Identify which cell holds the provided text, then report its (X, Y) central coordinate. 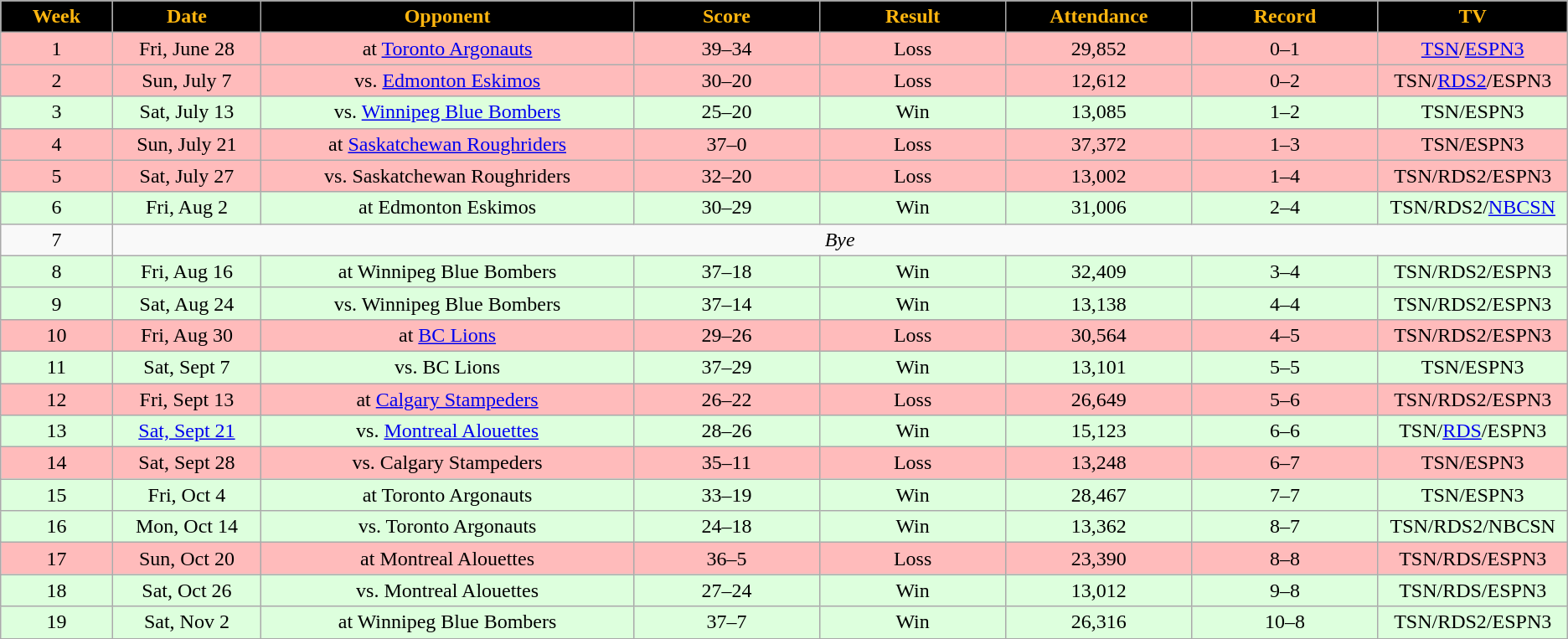
14 (57, 463)
3 (57, 112)
30,564 (1099, 335)
Fri, Aug 30 (187, 335)
Fri, Sept 13 (187, 399)
26,649 (1099, 399)
17 (57, 559)
Sun, July 7 (187, 80)
1 (57, 49)
28–26 (726, 431)
Date (187, 17)
29,852 (1099, 49)
Record (1285, 17)
Result (912, 17)
Sun, July 21 (187, 144)
TV (1473, 17)
Sat, Oct 26 (187, 590)
16 (57, 527)
13,085 (1099, 112)
Sat, July 13 (187, 112)
15 (57, 495)
Sat, Aug 24 (187, 303)
28,467 (1099, 495)
Sun, Oct 20 (187, 559)
27–24 (726, 590)
37,372 (1099, 144)
25–20 (726, 112)
35–11 (726, 463)
24–18 (726, 527)
vs. Saskatchewan Roughriders (447, 176)
13,248 (1099, 463)
Fri, Oct 4 (187, 495)
26,316 (1099, 622)
vs. Calgary Stampeders (447, 463)
9 (57, 303)
30–20 (726, 80)
33–19 (726, 495)
32,409 (1099, 271)
10–8 (1285, 622)
6–7 (1285, 463)
30–29 (726, 208)
0–1 (1285, 49)
5–5 (1285, 367)
Sat, July 27 (187, 176)
5–6 (1285, 399)
Fri, Aug 16 (187, 271)
at BC Lions (447, 335)
at Edmonton Eskimos (447, 208)
11 (57, 367)
8 (57, 271)
at Montreal Alouettes (447, 559)
10 (57, 335)
0–2 (1285, 80)
36–5 (726, 559)
6 (57, 208)
Score (726, 17)
vs. Toronto Argonauts (447, 527)
1–4 (1285, 176)
7–7 (1285, 495)
5 (57, 176)
37–29 (726, 367)
Sat, Sept 28 (187, 463)
Sat, Sept 7 (187, 367)
2 (57, 80)
9–8 (1285, 590)
13 (57, 431)
4–5 (1285, 335)
19 (57, 622)
at Calgary Stampeders (447, 399)
Fri, June 28 (187, 49)
1–2 (1285, 112)
3–4 (1285, 271)
7 (57, 240)
39–34 (726, 49)
12 (57, 399)
vs. Edmonton Eskimos (447, 80)
23,390 (1099, 559)
13,138 (1099, 303)
Opponent (447, 17)
4–4 (1285, 303)
Fri, Aug 2 (187, 208)
1–3 (1285, 144)
Sat, Sept 21 (187, 431)
Attendance (1099, 17)
13,101 (1099, 367)
37–18 (726, 271)
Mon, Oct 14 (187, 527)
32–20 (726, 176)
12,612 (1099, 80)
18 (57, 590)
29–26 (726, 335)
15,123 (1099, 431)
4 (57, 144)
13,012 (1099, 590)
Week (57, 17)
37–0 (726, 144)
37–7 (726, 622)
37–14 (726, 303)
Bye (839, 240)
Sat, Nov 2 (187, 622)
13,362 (1099, 527)
26–22 (726, 399)
2–4 (1285, 208)
at Saskatchewan Roughriders (447, 144)
8–8 (1285, 559)
vs. BC Lions (447, 367)
13,002 (1099, 176)
31,006 (1099, 208)
8–7 (1285, 527)
6–6 (1285, 431)
